Pinpoint the cell where the given text exists, returning its (X, Y) midpoint coordinate. 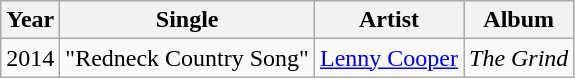
Artist (388, 20)
Lenny Cooper (388, 58)
"Redneck Country Song" (188, 58)
Year (30, 20)
2014 (30, 58)
Album (519, 20)
The Grind (519, 58)
Single (188, 20)
